Detect which cell encompasses the target text, then output its [x, y] center coordinate. 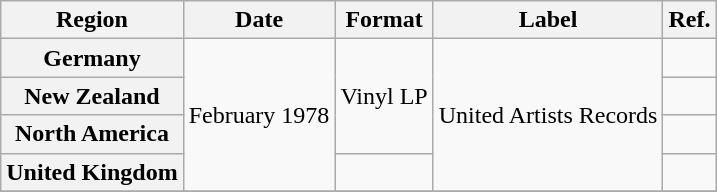
Vinyl LP [384, 96]
United Kingdom [92, 172]
Date [259, 20]
February 1978 [259, 115]
Ref. [690, 20]
Format [384, 20]
Germany [92, 58]
North America [92, 134]
United Artists Records [548, 115]
New Zealand [92, 96]
Region [92, 20]
Label [548, 20]
